Find where the given text appears and provide that cell's center as [x, y] coordinate. 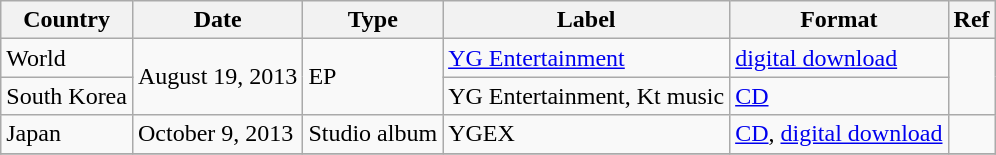
Studio album [373, 134]
CD, digital download [839, 134]
South Korea [67, 96]
YG Entertainment [586, 58]
Japan [67, 134]
YG Entertainment, Kt music [586, 96]
digital download [839, 58]
YGEX [586, 134]
CD [839, 96]
Format [839, 20]
Date [217, 20]
Label [586, 20]
EP [373, 77]
October 9, 2013 [217, 134]
Type [373, 20]
World [67, 58]
Ref [972, 20]
Country [67, 20]
August 19, 2013 [217, 77]
